Output the (X, Y) coordinate of the center of the cell containing the given text.  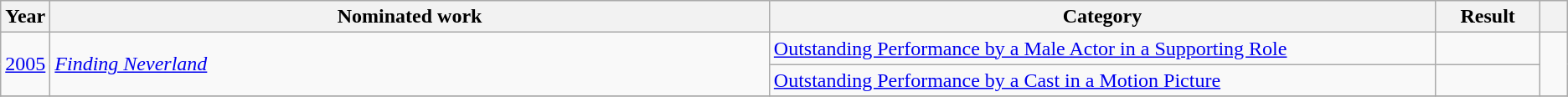
2005 (25, 64)
Result (1488, 17)
Year (25, 17)
Nominated work (410, 17)
Category (1102, 17)
Outstanding Performance by a Cast in a Motion Picture (1102, 80)
Finding Neverland (410, 64)
Outstanding Performance by a Male Actor in a Supporting Role (1102, 48)
